Capture the cell that displays the provided text and extract its [X, Y] central coordinate. 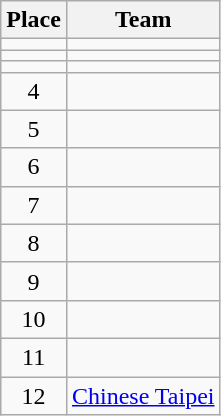
9 [34, 281]
6 [34, 167]
Place [34, 20]
8 [34, 243]
Chinese Taipei [143, 395]
4 [34, 91]
Team [143, 20]
12 [34, 395]
5 [34, 129]
7 [34, 205]
11 [34, 357]
10 [34, 319]
